Return the (X, Y) coordinate for the center point of the cell that contains the specified text.  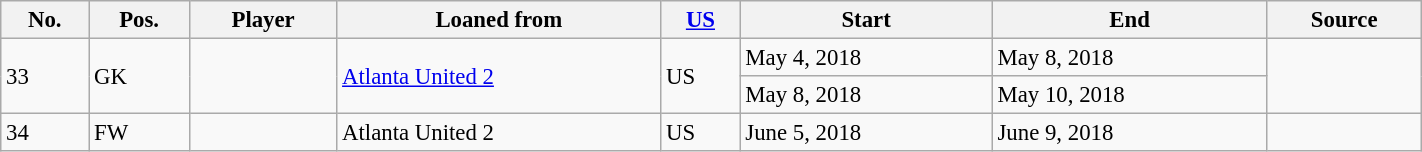
May 4, 2018 (866, 58)
Source (1344, 20)
Loaned from (499, 20)
No. (45, 20)
GK (140, 76)
June 5, 2018 (866, 133)
June 9, 2018 (1130, 133)
Pos. (140, 20)
FW (140, 133)
Player (262, 20)
End (1130, 20)
33 (45, 76)
Start (866, 20)
May 10, 2018 (1130, 95)
34 (45, 133)
